Return the (X, Y) coordinate for the center point of the cell that contains the specified text.  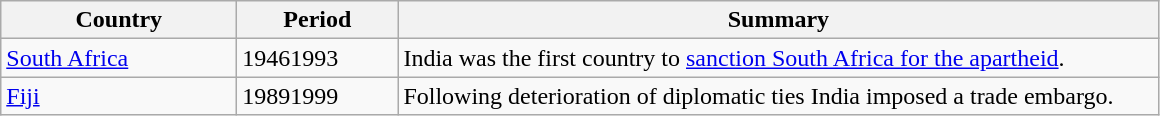
Following deterioration of diplomatic ties India imposed a trade embargo. (778, 96)
Fiji (119, 96)
Summary (778, 20)
India was the first country to sanction South Africa for the apartheid. (778, 58)
19461993 (318, 58)
South Africa (119, 58)
Country (119, 20)
19891999 (318, 96)
Period (318, 20)
